Locate the cell with the specified text and output its [X, Y] center coordinate. 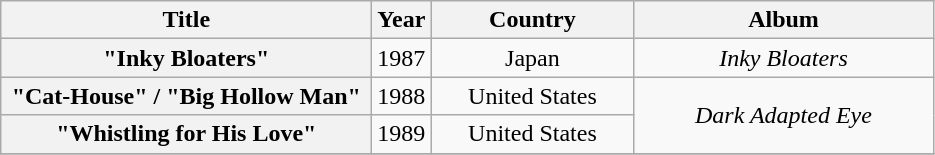
"Cat-House" / "Big Hollow Man" [186, 96]
"Inky Bloaters" [186, 58]
Year [402, 20]
Album [784, 20]
Country [532, 20]
1987 [402, 58]
Inky Bloaters [784, 58]
1988 [402, 96]
"Whistling for His Love" [186, 134]
Dark Adapted Eye [784, 115]
Title [186, 20]
Japan [532, 58]
1989 [402, 134]
